Capture the cell that displays the provided text and extract its (X, Y) central coordinate. 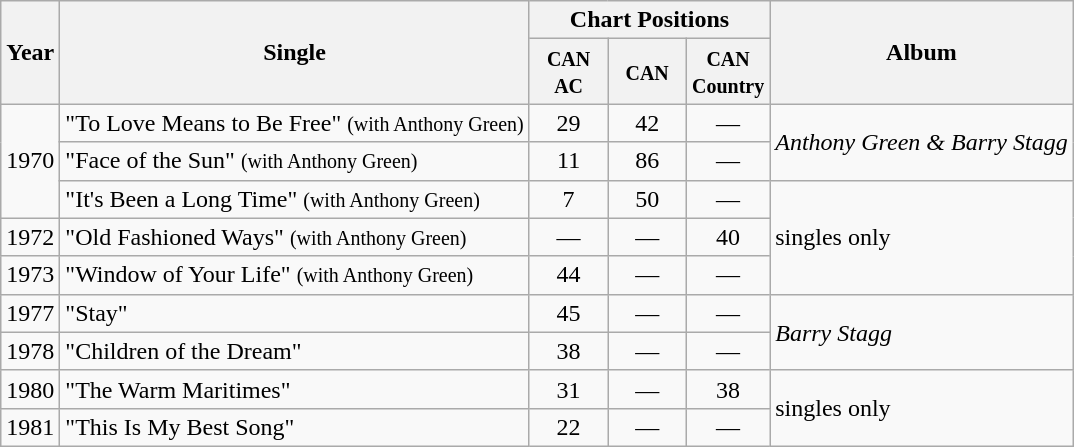
Barry Stagg (922, 332)
42 (648, 123)
40 (728, 237)
"Children of the Dream" (295, 351)
Single (295, 52)
22 (568, 427)
45 (568, 313)
44 (568, 275)
"The Warm Maritimes" (295, 389)
1970 (30, 161)
1980 (30, 389)
Anthony Green & Barry Stagg (922, 142)
"Stay" (295, 313)
"Window of Your Life" (with Anthony Green) (295, 275)
Year (30, 52)
1972 (30, 237)
"To Love Means to Be Free" (with Anthony Green) (295, 123)
"It's Been a Long Time" (with Anthony Green) (295, 199)
11 (568, 161)
1973 (30, 275)
Chart Positions (649, 20)
CAN AC (568, 72)
"Face of the Sun" (with Anthony Green) (295, 161)
50 (648, 199)
86 (648, 161)
"This Is My Best Song" (295, 427)
"Old Fashioned Ways" (with Anthony Green) (295, 237)
31 (568, 389)
CAN (648, 72)
29 (568, 123)
Album (922, 52)
1977 (30, 313)
1981 (30, 427)
1978 (30, 351)
CAN Country (728, 72)
7 (568, 199)
